Scan for the cell matching the given text and deliver its [x, y] coordinate at center. 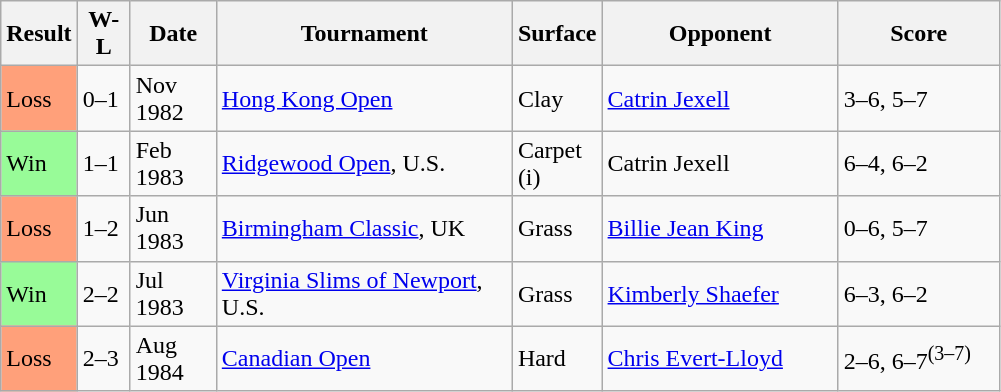
Virginia Slims of Newport, U.S. [364, 294]
Jul 1983 [173, 294]
Ridgewood Open, U.S. [364, 164]
W-L [104, 34]
2–3 [104, 358]
Carpet (i) [557, 164]
6–4, 6–2 [918, 164]
Feb 1983 [173, 164]
3–6, 5–7 [918, 98]
Chris Evert-Lloyd [720, 358]
Date [173, 34]
2–6, 6–7(3–7) [918, 358]
Surface [557, 34]
6–3, 6–2 [918, 294]
Jun 1983 [173, 228]
Result [39, 34]
2–2 [104, 294]
0–6, 5–7 [918, 228]
Birmingham Classic, UK [364, 228]
Clay [557, 98]
Canadian Open [364, 358]
Hard [557, 358]
Tournament [364, 34]
Score [918, 34]
Nov 1982 [173, 98]
Opponent [720, 34]
1–1 [104, 164]
0–1 [104, 98]
Billie Jean King [720, 228]
Kimberly Shaefer [720, 294]
1–2 [104, 228]
Hong Kong Open [364, 98]
Aug 1984 [173, 358]
